Identify which cell holds the provided text, then report its [x, y] central coordinate. 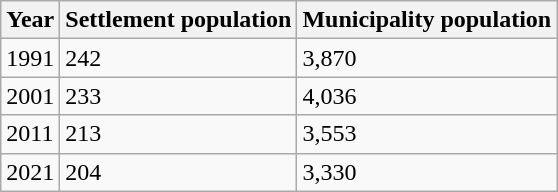
2021 [30, 172]
Year [30, 20]
213 [178, 134]
233 [178, 96]
242 [178, 58]
204 [178, 172]
3,553 [427, 134]
3,330 [427, 172]
Settlement population [178, 20]
2001 [30, 96]
4,036 [427, 96]
Municipality population [427, 20]
2011 [30, 134]
3,870 [427, 58]
1991 [30, 58]
